Pinpoint the cell where the given text exists, returning its [x, y] midpoint coordinate. 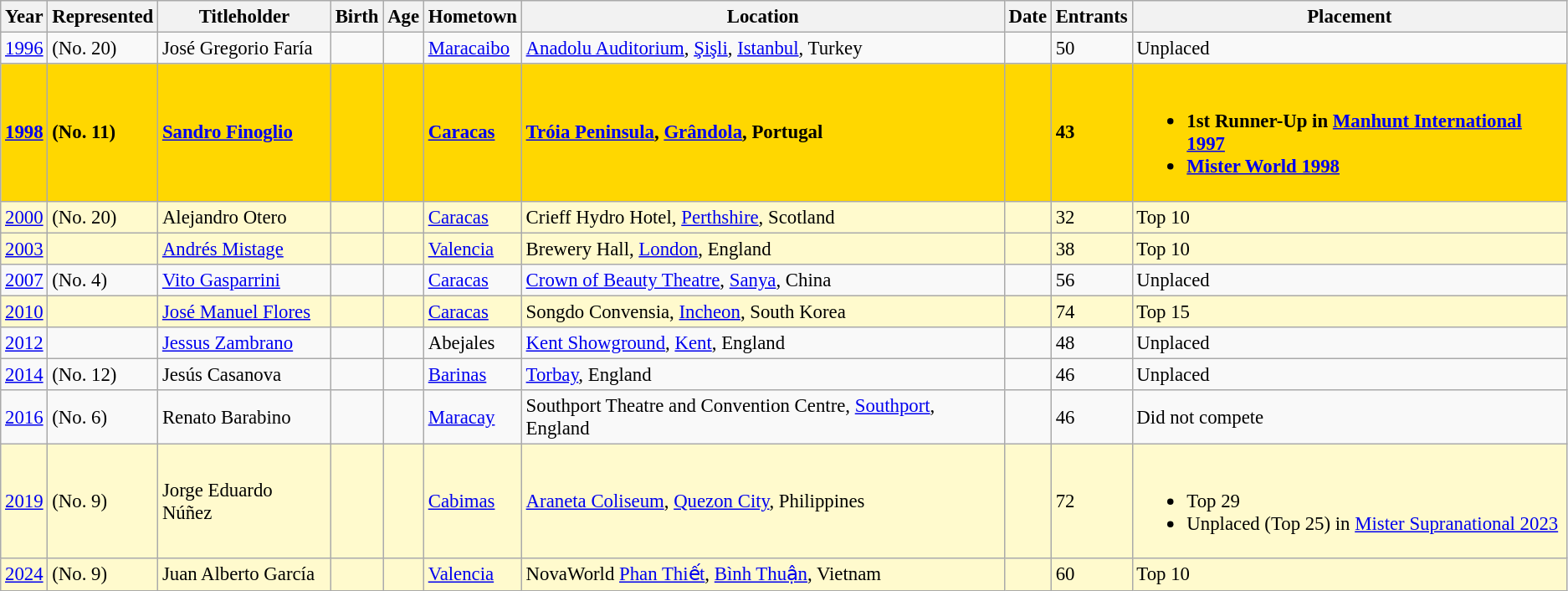
Hometown [472, 17]
Crown of Beauty Theatre, Sanya, China [763, 280]
Jessus Zambrano [244, 343]
Sandro Finoglio [244, 132]
Placement [1349, 17]
Represented [103, 17]
Jesús Casanova [244, 374]
1998 [24, 132]
2019 [24, 501]
72 [1091, 501]
Kent Showground, Kent, England [763, 343]
2012 [24, 343]
Maracay [472, 417]
Southport Theatre and Convention Centre, Southport, England [763, 417]
1996 [24, 49]
Top 29Unplaced (Top 25) in Mister Supranational 2023 [1349, 501]
2024 [24, 575]
Date [1027, 17]
Barinas [472, 374]
Brewery Hall, London, England [763, 249]
Age [403, 17]
Top 15 [1349, 311]
1st Runner-Up in Manhunt International 1997Mister World 1998 [1349, 132]
60 [1091, 575]
Vito Gasparrini [244, 280]
Songdo Convensia, Incheon, South Korea [763, 311]
Maracaibo [472, 49]
Torbay, England [763, 374]
2010 [24, 311]
Did not compete [1349, 417]
56 [1091, 280]
2016 [24, 417]
Renato Barabino [244, 417]
Juan Alberto García [244, 575]
Tróia Peninsula, Grândola, Portugal [763, 132]
(No. 6) [103, 417]
43 [1091, 132]
2000 [24, 217]
Anadolu Auditorium, Şişli, Istanbul, Turkey [763, 49]
Araneta Coliseum, Quezon City, Philippines [763, 501]
José Manuel Flores [244, 311]
Entrants [1091, 17]
32 [1091, 217]
2007 [24, 280]
Location [763, 17]
Jorge Eduardo Núñez [244, 501]
Abejales [472, 343]
(No. 12) [103, 374]
38 [1091, 249]
Crieff Hydro Hotel, Perthshire, Scotland [763, 217]
48 [1091, 343]
Cabimas [472, 501]
2003 [24, 249]
74 [1091, 311]
Alejandro Otero [244, 217]
Andrés Mistage [244, 249]
Titleholder [244, 17]
2014 [24, 374]
José Gregorio Faría [244, 49]
(No. 11) [103, 132]
Year [24, 17]
Birth [356, 17]
NovaWorld Phan Thiết, Bình Thuận, Vietnam [763, 575]
50 [1091, 49]
(No. 4) [103, 280]
